From the cell containing the given text, extract its center point as [X, Y] coordinate. 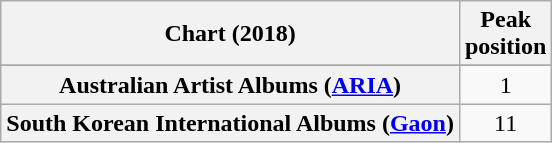
South Korean International Albums (Gaon) [230, 123]
11 [505, 123]
Australian Artist Albums (ARIA) [230, 85]
Peak position [505, 34]
Chart (2018) [230, 34]
1 [505, 85]
